Detect which cell encompasses the target text, then output its [X, Y] center coordinate. 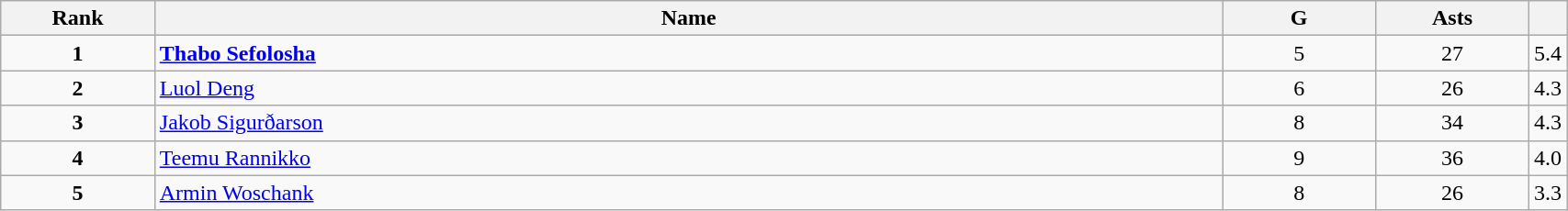
34 [1451, 123]
Rank [78, 18]
36 [1451, 158]
1 [78, 53]
Name [689, 18]
9 [1299, 158]
Armin Woschank [689, 193]
3.3 [1549, 193]
2 [78, 88]
G [1299, 18]
Teemu Rannikko [689, 158]
4 [78, 158]
6 [1299, 88]
Asts [1451, 18]
Jakob Sigurðarson [689, 123]
3 [78, 123]
4.0 [1549, 158]
27 [1451, 53]
5.4 [1549, 53]
Thabo Sefolosha [689, 53]
Luol Deng [689, 88]
